Identify which cell holds the provided text, then report its (X, Y) central coordinate. 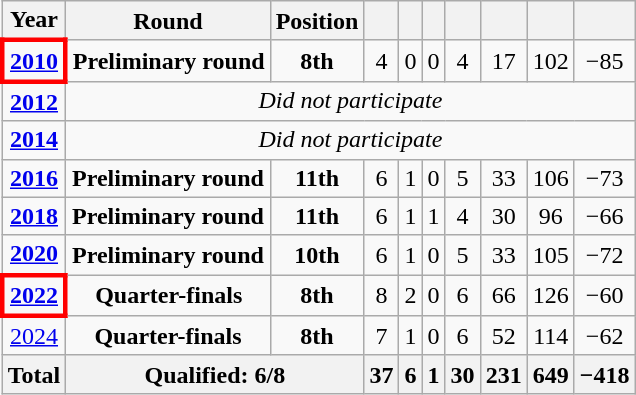
Year (34, 21)
2010 (34, 60)
−418 (604, 374)
231 (504, 374)
649 (550, 374)
2014 (34, 140)
10th (317, 255)
−85 (604, 60)
7 (382, 336)
2022 (34, 296)
2 (410, 296)
106 (550, 178)
2012 (34, 101)
−60 (604, 296)
−73 (604, 178)
17 (504, 60)
2018 (34, 216)
2020 (34, 255)
Qualified: 6/8 (215, 374)
96 (550, 216)
102 (550, 60)
−62 (604, 336)
Total (34, 374)
105 (550, 255)
126 (550, 296)
114 (550, 336)
−72 (604, 255)
Round (168, 21)
2016 (34, 178)
52 (504, 336)
37 (382, 374)
66 (504, 296)
2024 (34, 336)
Position (317, 21)
8 (382, 296)
−66 (604, 216)
